Scan for the cell matching the given text and deliver its [x, y] coordinate at center. 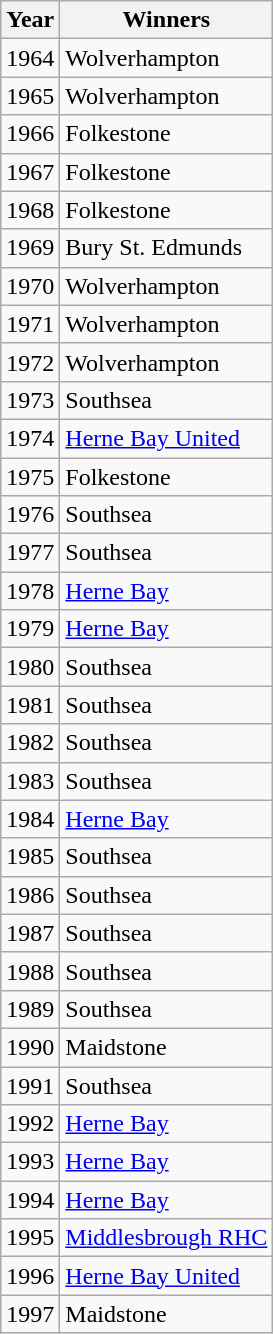
1971 [30, 324]
1991 [30, 1085]
1968 [30, 210]
Winners [166, 20]
1965 [30, 96]
1992 [30, 1124]
1994 [30, 1200]
1975 [30, 477]
1982 [30, 743]
1988 [30, 971]
1990 [30, 1047]
1996 [30, 1276]
Year [30, 20]
1983 [30, 781]
1967 [30, 172]
1974 [30, 438]
1964 [30, 58]
1973 [30, 400]
1976 [30, 515]
1972 [30, 362]
1984 [30, 819]
1993 [30, 1162]
1977 [30, 553]
Middlesbrough RHC [166, 1238]
1966 [30, 134]
1978 [30, 591]
1980 [30, 667]
1979 [30, 629]
1969 [30, 248]
1989 [30, 1009]
1981 [30, 705]
1995 [30, 1238]
1986 [30, 895]
1970 [30, 286]
Bury St. Edmunds [166, 248]
1987 [30, 933]
1985 [30, 857]
1997 [30, 1314]
